For the text-containing cell, return its midpoint in [X, Y] coordinate format. 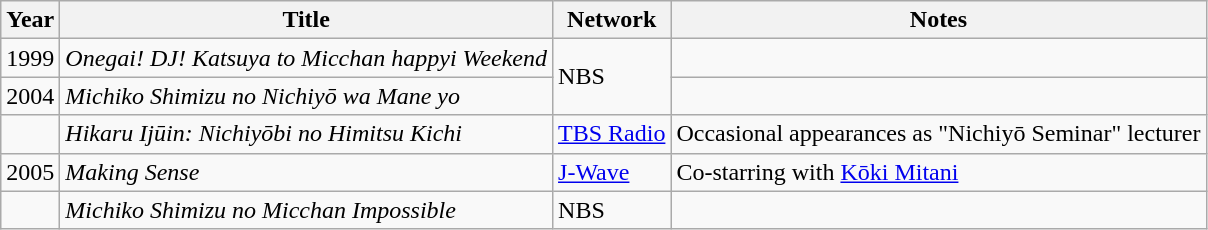
Making Sense [306, 172]
Co-starring with Kōki Mitani [938, 172]
Hikaru Ijūin: Nichiyōbi no Himitsu Kichi [306, 134]
Michiko Shimizu no Nichiyō wa Mane yo [306, 96]
Title [306, 20]
Notes [938, 20]
Network [612, 20]
2005 [30, 172]
2004 [30, 96]
1999 [30, 58]
Year [30, 20]
J-Wave [612, 172]
Michiko Shimizu no Micchan Impossible [306, 210]
Onegai! DJ! Katsuya to Micchan happyi Weekend [306, 58]
Occasional appearances as "Nichiyō Seminar" lecturer [938, 134]
TBS Radio [612, 134]
